Return [x, y] of the center of cell containing provided text 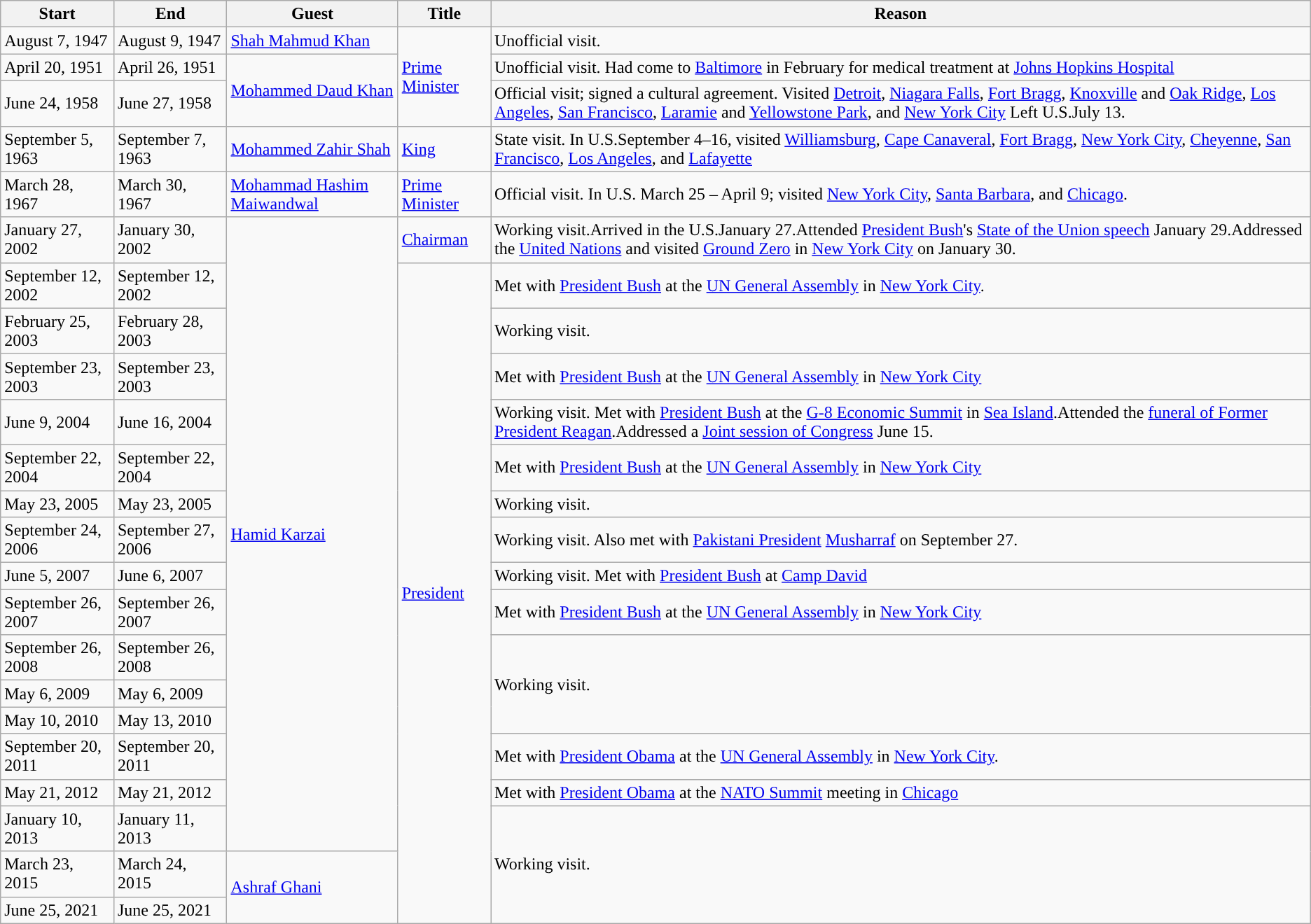
Met with President Bush at the UN General Assembly in New York City. [901, 286]
March 28, 1967 [57, 195]
April 26, 1951 [170, 67]
Chairman [444, 239]
June 24, 1958 [57, 104]
Official visit. In U.S. March 25 – April 9; visited New York City, Santa Barbara, and Chicago. [901, 195]
June 16, 2004 [170, 421]
Mohammad Hashim Maiwandwal [312, 195]
Ashraf Ghani [312, 888]
End [170, 14]
September 27, 2006 [170, 540]
Unofficial visit. Had come to Baltimore in February for medical treatment at Johns Hopkins Hospital [901, 67]
Met with President Obama at the UN General Assembly in New York City. [901, 756]
Start [57, 14]
King [444, 148]
January 10, 2013 [57, 829]
June 6, 2007 [170, 576]
January 11, 2013 [170, 829]
September 24, 2006 [57, 540]
June 9, 2004 [57, 421]
September 5, 1963 [57, 148]
Met with President Obama at the NATO Summit meeting in Chicago [901, 792]
September 7, 1963 [170, 148]
March 24, 2015 [170, 874]
Reason [901, 14]
June 5, 2007 [57, 576]
May 13, 2010 [170, 720]
February 25, 2003 [57, 330]
Guest [312, 14]
February 28, 2003 [170, 330]
Working visit. Met with President Bush at Camp David [901, 576]
Hamid Karzai [312, 534]
January 27, 2002 [57, 239]
June 27, 1958 [170, 104]
Mohammed Zahir Shah [312, 148]
March 30, 1967 [170, 195]
March 23, 2015 [57, 874]
August 7, 1947 [57, 41]
August 9, 1947 [170, 41]
Title [444, 14]
January 30, 2002 [170, 239]
Shah Mahmud Khan [312, 41]
President [444, 593]
Working visit. Also met with Pakistani President Musharraf on September 27. [901, 540]
May 10, 2010 [57, 720]
Unofficial visit. [901, 41]
April 20, 1951 [57, 67]
Mohammed Daud Khan [312, 90]
